Return the [x, y] coordinate for the center point of the cell that contains the specified text.  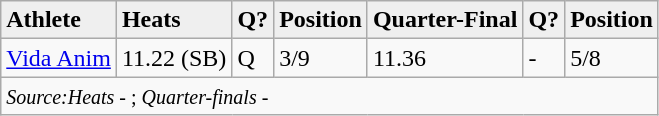
Athlete [59, 20]
Vida Anim [59, 58]
3/9 [321, 58]
11.22 (SB) [174, 58]
Source:Heats - ; Quarter-finals - [330, 96]
- [544, 58]
5/8 [612, 58]
Heats [174, 20]
Q [253, 58]
11.36 [444, 58]
Quarter-Final [444, 20]
